Determine the (X, Y) coordinate at the center of the cell enclosing the given text.  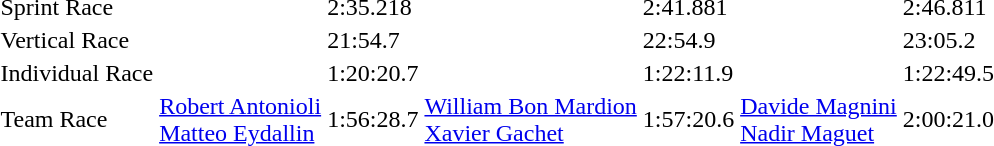
1:20:20.7 (373, 73)
21:54.7 (373, 40)
1:22:11.9 (688, 73)
22:54.9 (688, 40)
